Provide the (X, Y) coordinate of the cell's center where the given text is located.  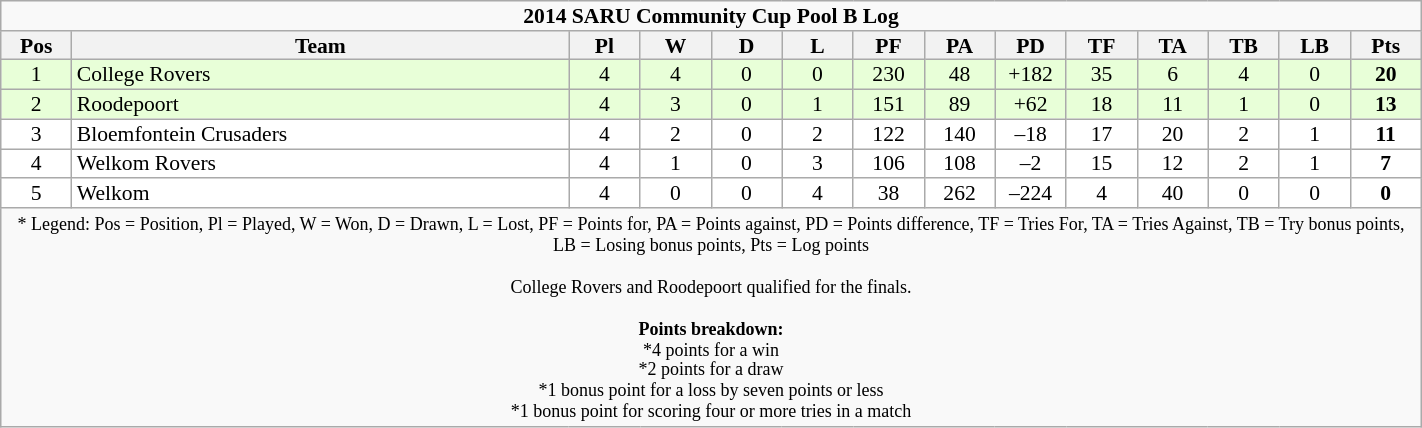
TF (1102, 46)
TB (1244, 46)
Pos (36, 46)
262 (960, 193)
PD (1030, 46)
PA (960, 46)
Pl (604, 46)
15 (1102, 164)
D (746, 46)
Welkom (320, 193)
College Rovers (320, 75)
PF (888, 46)
12 (1172, 164)
38 (888, 193)
151 (888, 105)
LB (1314, 46)
13 (1386, 105)
7 (1386, 164)
Team (320, 46)
2014 SARU Community Cup Pool B Log (711, 16)
106 (888, 164)
17 (1102, 134)
48 (960, 75)
40 (1172, 193)
140 (960, 134)
5 (36, 193)
+62 (1030, 105)
+182 (1030, 75)
W (676, 46)
L (818, 46)
Welkom Rovers (320, 164)
18 (1102, 105)
TA (1172, 46)
–18 (1030, 134)
Pts (1386, 46)
–224 (1030, 193)
Bloemfontein Crusaders (320, 134)
230 (888, 75)
–2 (1030, 164)
35 (1102, 75)
6 (1172, 75)
89 (960, 105)
108 (960, 164)
Roodepoort (320, 105)
122 (888, 134)
